Pinpoint the cell where the given text exists, returning its (x, y) midpoint coordinate. 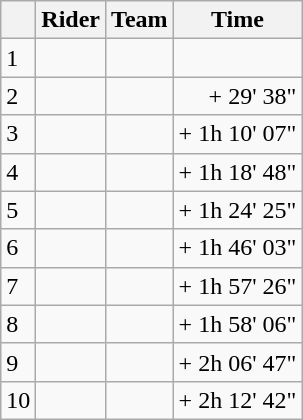
Rider (71, 20)
Time (238, 20)
2 (18, 96)
+ 2h 12' 42" (238, 400)
8 (18, 324)
4 (18, 172)
3 (18, 134)
1 (18, 58)
+ 1h 46' 03" (238, 248)
+ 1h 18' 48" (238, 172)
6 (18, 248)
7 (18, 286)
+ 1h 10' 07" (238, 134)
+ 2h 06' 47" (238, 362)
+ 29' 38" (238, 96)
+ 1h 24' 25" (238, 210)
+ 1h 57' 26" (238, 286)
5 (18, 210)
+ 1h 58' 06" (238, 324)
9 (18, 362)
10 (18, 400)
Team (140, 20)
